Detect which cell encompasses the target text, then output its [X, Y] center coordinate. 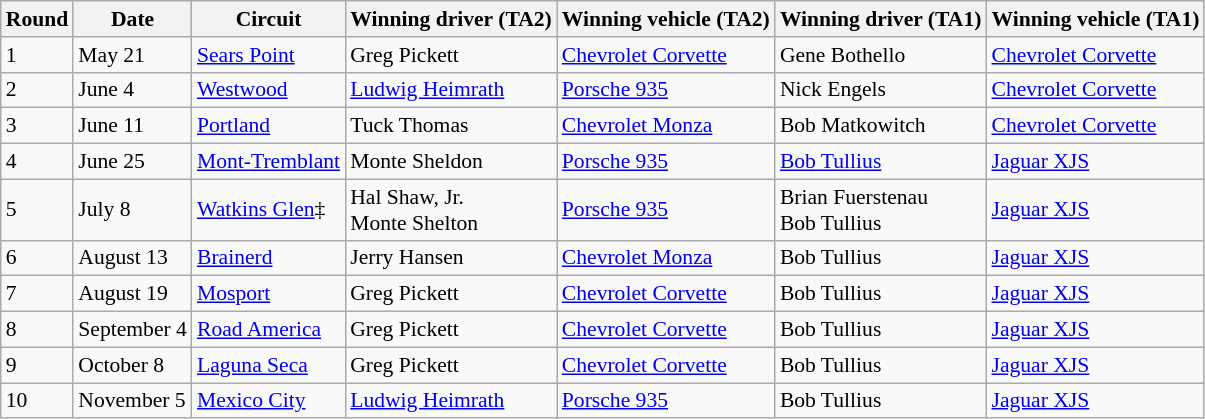
Gene Bothello [881, 55]
Winning vehicle (TA1) [1095, 19]
May 21 [132, 55]
Westwood [268, 90]
Laguna Seca [268, 365]
Hal Shaw, Jr. Monte Shelton [451, 210]
Tuck Thomas [451, 126]
7 [38, 294]
September 4 [132, 330]
August 19 [132, 294]
June 11 [132, 126]
Sears Point [268, 55]
Mexico City [268, 401]
Road America [268, 330]
Brainerd [268, 258]
6 [38, 258]
Brian Fuerstenau Bob Tullius [881, 210]
Date [132, 19]
1 [38, 55]
June 25 [132, 162]
Round [38, 19]
Nick Engels [881, 90]
10 [38, 401]
3 [38, 126]
Jerry Hansen [451, 258]
Winning vehicle (TA2) [666, 19]
8 [38, 330]
4 [38, 162]
9 [38, 365]
Circuit [268, 19]
Mont-Tremblant [268, 162]
Monte Sheldon [451, 162]
Winning driver (TA2) [451, 19]
5 [38, 210]
July 8 [132, 210]
Watkins Glen‡ [268, 210]
Mosport [268, 294]
Winning driver (TA1) [881, 19]
August 13 [132, 258]
Bob Matkowitch [881, 126]
June 4 [132, 90]
November 5 [132, 401]
Portland [268, 126]
October 8 [132, 365]
2 [38, 90]
